From the cell containing the given text, extract its center point as [X, Y] coordinate. 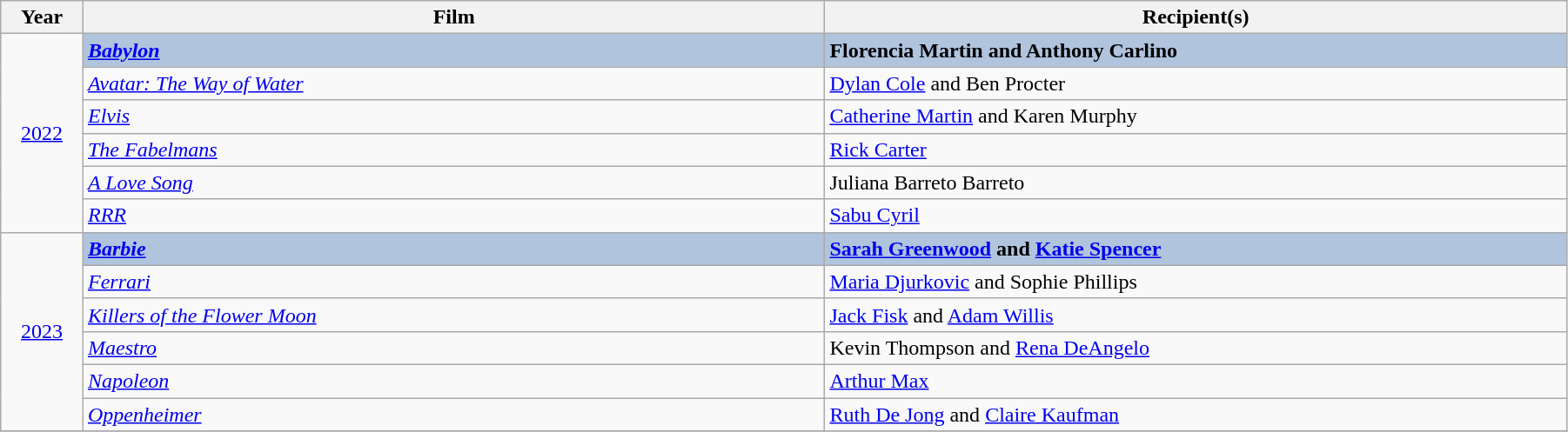
Sarah Greenwood and Katie Spencer [1196, 249]
Elvis [453, 116]
Killers of the Flower Moon [453, 315]
Ruth De Jong and Claire Kaufman [1196, 415]
2022 [42, 133]
Film [453, 17]
The Fabelmans [453, 150]
Avatar: The Way of Water [453, 83]
Maria Djurkovic and Sophie Phillips [1196, 282]
Rick Carter [1196, 150]
Barbie [453, 249]
Arthur Max [1196, 381]
Ferrari [453, 282]
Juliana Barreto Barreto [1196, 183]
Sabu Cyril [1196, 216]
Jack Fisk and Adam Willis [1196, 315]
Maestro [453, 348]
Recipient(s) [1196, 17]
2023 [42, 331]
Napoleon [453, 381]
RRR [453, 216]
Dylan Cole and Ben Procter [1196, 83]
Year [42, 17]
Florencia Martin and Anthony Carlino [1196, 50]
Catherine Martin and Karen Murphy [1196, 116]
Babylon [453, 50]
A Love Song [453, 183]
Oppenheimer [453, 415]
Kevin Thompson and Rena DeAngelo [1196, 348]
